Scan for the cell matching the given text and deliver its (X, Y) coordinate at center. 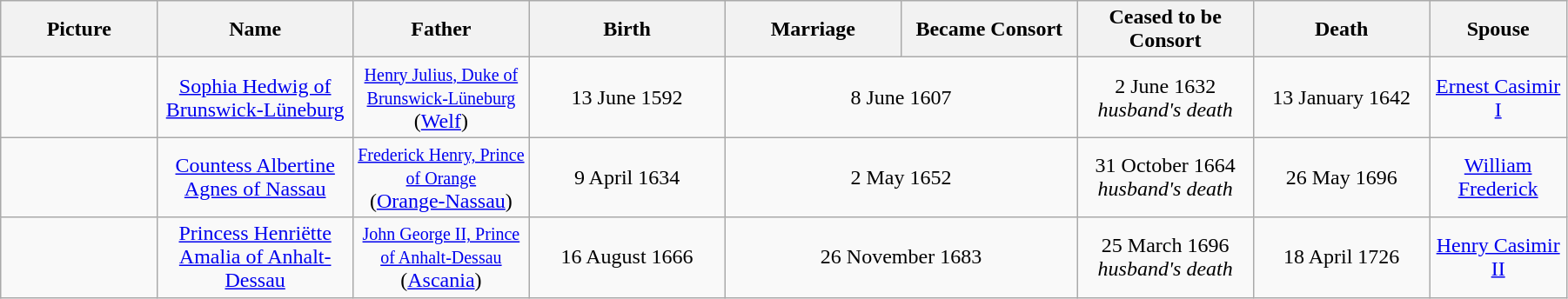
Princess Henriëtte Amalia of Anhalt-Dessau (256, 257)
25 March 1696husband's death (1165, 257)
Picture (79, 30)
Countess Albertine Agnes of Nassau (256, 177)
Marriage (813, 30)
26 November 1683 (901, 257)
Henry Julius, Duke of Brunswick-Lüneburg(Welf) (441, 97)
Father (441, 30)
Ernest Casimir I (1498, 97)
2 June 1632husband's death (1165, 97)
Name (256, 30)
8 June 1607 (901, 97)
9 April 1634 (627, 177)
William Frederick (1498, 177)
John George II, Prince of Anhalt-Dessau(Ascania) (441, 257)
Ceased to be Consort (1165, 30)
Henry Casimir II (1498, 257)
Death (1341, 30)
Became Consort (989, 30)
26 May 1696 (1341, 177)
13 January 1642 (1341, 97)
Birth (627, 30)
31 October 1664husband's death (1165, 177)
13 June 1592 (627, 97)
16 August 1666 (627, 257)
Spouse (1498, 30)
2 May 1652 (901, 177)
Sophia Hedwig of Brunswick-Lüneburg (256, 97)
18 April 1726 (1341, 257)
Frederick Henry, Prince of Orange(Orange-Nassau) (441, 177)
